Locate the cell with the specified text and output its (X, Y) center coordinate. 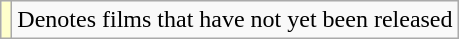
Denotes films that have not yet been released (235, 20)
